Provide the (X, Y) coordinate of the cell's center where the given text is located.  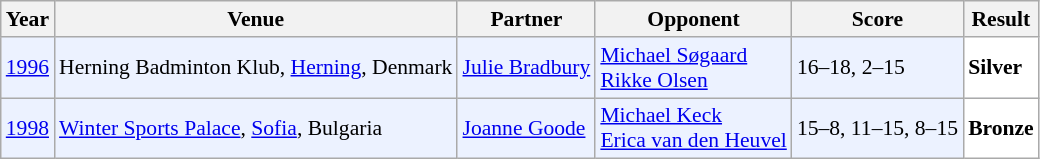
Michael Keck Erica van den Heuvel (694, 128)
16–18, 2–15 (878, 68)
Opponent (694, 19)
1996 (28, 68)
Result (1001, 19)
Silver (1001, 68)
Winter Sports Palace, Sofia, Bulgaria (256, 128)
Bronze (1001, 128)
Partner (526, 19)
Herning Badminton Klub, Herning, Denmark (256, 68)
1998 (28, 128)
Julie Bradbury (526, 68)
Year (28, 19)
Venue (256, 19)
Score (878, 19)
Michael Søgaard Rikke Olsen (694, 68)
Joanne Goode (526, 128)
15–8, 11–15, 8–15 (878, 128)
